Return the [x, y] coordinate for the center point of the cell that contains the specified text.  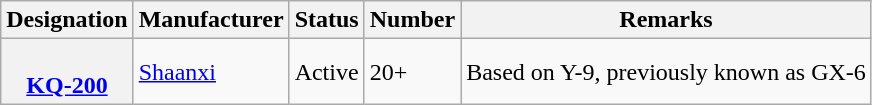
Number [412, 20]
Manufacturer [211, 20]
KQ-200 [67, 72]
Shaanxi [211, 72]
Status [326, 20]
20+ [412, 72]
Active [326, 72]
Based on Y-9, previously known as GX-6 [666, 72]
Remarks [666, 20]
Designation [67, 20]
